Return the (x, y) coordinate for the center point of the cell that contains the specified text.  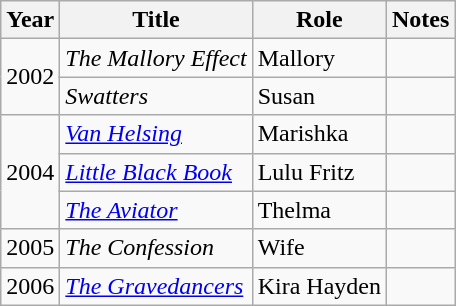
Mallory (319, 58)
Title (156, 20)
2005 (30, 248)
The Confession (156, 248)
2004 (30, 172)
Thelma (319, 210)
Susan (319, 96)
Role (319, 20)
Little Black Book (156, 172)
Lulu Fritz (319, 172)
Van Helsing (156, 134)
2002 (30, 77)
2006 (30, 286)
The Aviator (156, 210)
Marishka (319, 134)
The Gravedancers (156, 286)
Wife (319, 248)
Kira Hayden (319, 286)
Swatters (156, 96)
Notes (421, 20)
Year (30, 20)
The Mallory Effect (156, 58)
